Locate the cell with the specified text and output its (X, Y) center coordinate. 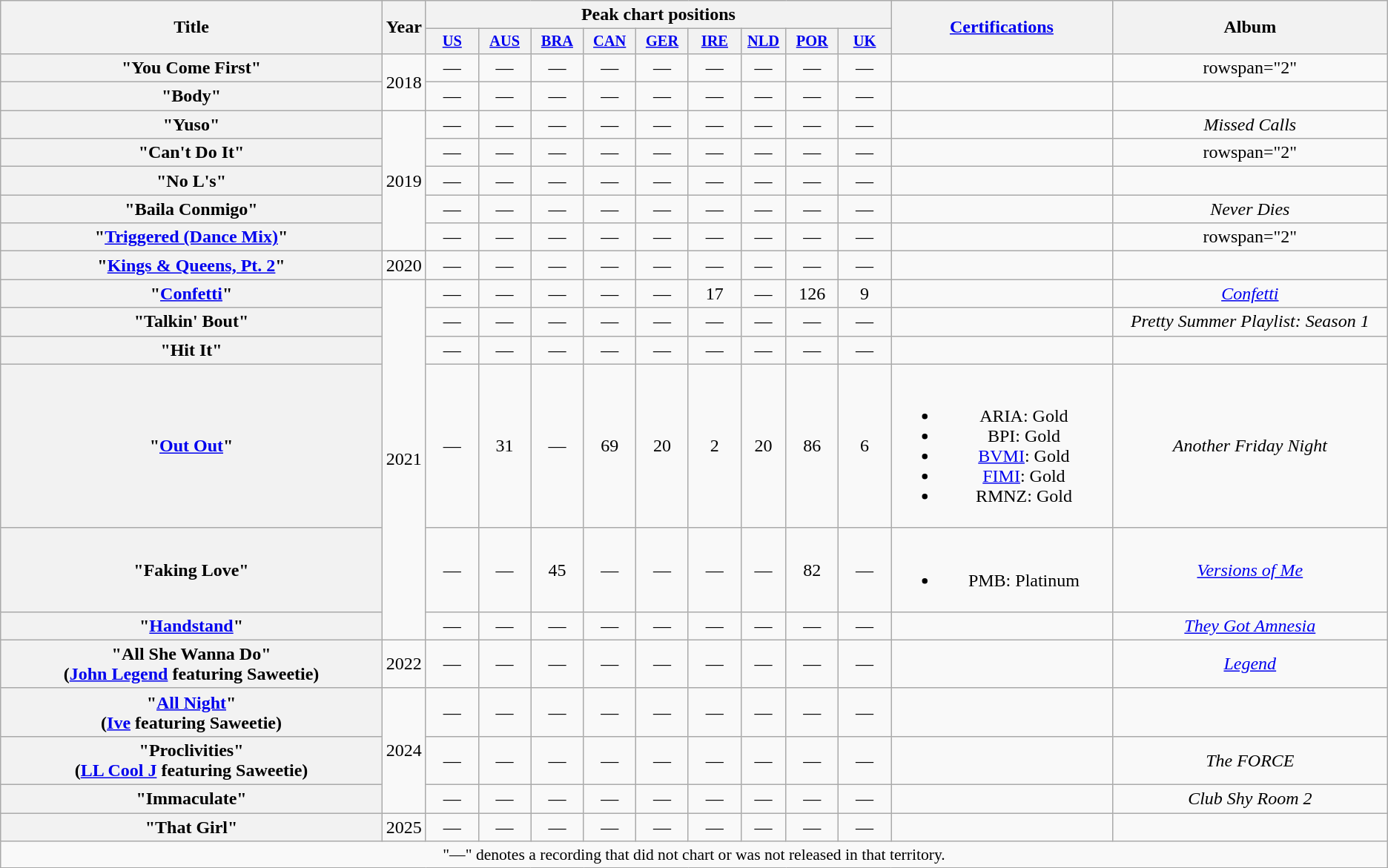
"Faking Love" (191, 569)
9 (865, 294)
Year (403, 27)
Club Shy Room 2 (1250, 799)
"—" denotes a recording that did not chart or was not released in that territory. (694, 855)
"No L's" (191, 181)
IRE (715, 42)
They Got Amnesia (1250, 626)
"Immaculate" (191, 799)
Another Friday Night (1250, 446)
31 (504, 446)
"Proclivities" (LL Cool J featuring Saweetie) (191, 761)
UK (865, 42)
"Hit It" (191, 350)
86 (813, 446)
AUS (504, 42)
NLD (764, 42)
Confetti (1250, 294)
"Handstand" (191, 626)
2018 (403, 82)
126 (813, 294)
"Can't Do It" (191, 153)
Missed Calls (1250, 125)
Album (1250, 27)
CAN (609, 42)
2 (715, 446)
"Baila Conmigo" (191, 209)
2021 (403, 460)
"Kings & Queens, Pt. 2" (191, 265)
POR (813, 42)
2020 (403, 265)
"Talkin' Bout" (191, 322)
Peak chart positions (658, 15)
2024 (403, 750)
"All Night" (Ive featuring Saweetie) (191, 712)
ARIA: GoldBPI: GoldBVMI: GoldFIMI: GoldRMNZ: Gold (1002, 446)
BRA (558, 42)
Pretty Summer Playlist: Season 1 (1250, 322)
Legend (1250, 664)
"Yuso" (191, 125)
17 (715, 294)
2022 (403, 664)
PMB: Platinum (1002, 569)
2025 (403, 827)
45 (558, 569)
Title (191, 27)
Certifications (1002, 27)
69 (609, 446)
"Triggered (Dance Mix)" (191, 237)
Versions of Me (1250, 569)
"Out Out" (191, 446)
The FORCE (1250, 761)
"Confetti" (191, 294)
US (452, 42)
GER (663, 42)
Never Dies (1250, 209)
2019 (403, 181)
82 (813, 569)
"That Girl" (191, 827)
"Body" (191, 96)
6 (865, 446)
"You Come First" (191, 67)
"All She Wanna Do" (John Legend featuring Saweetie) (191, 664)
